Capture the cell that displays the provided text and extract its [x, y] central coordinate. 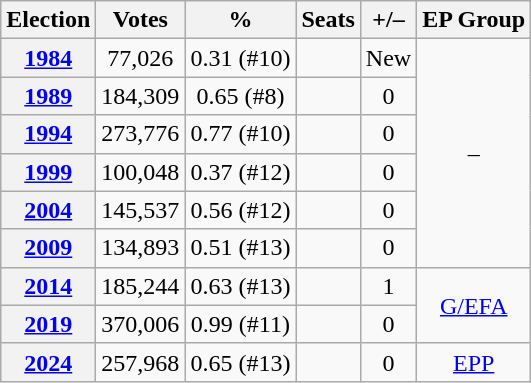
1999 [48, 172]
Votes [140, 20]
+/– [388, 20]
– [474, 153]
77,026 [140, 58]
2024 [48, 362]
0.65 (#8) [240, 96]
% [240, 20]
New [388, 58]
185,244 [140, 286]
1984 [48, 58]
EPP [474, 362]
184,309 [140, 96]
0.63 (#13) [240, 286]
134,893 [140, 248]
2004 [48, 210]
0.65 (#13) [240, 362]
Seats [328, 20]
100,048 [140, 172]
0.99 (#11) [240, 324]
2009 [48, 248]
EP Group [474, 20]
370,006 [140, 324]
0.51 (#13) [240, 248]
Election [48, 20]
G/EFA [474, 305]
145,537 [140, 210]
0.31 (#10) [240, 58]
257,968 [140, 362]
2019 [48, 324]
273,776 [140, 134]
0.37 (#12) [240, 172]
2014 [48, 286]
0.77 (#10) [240, 134]
0.56 (#12) [240, 210]
1989 [48, 96]
1 [388, 286]
1994 [48, 134]
